Determine the (x, y) coordinate at the center of the cell enclosing the given text.  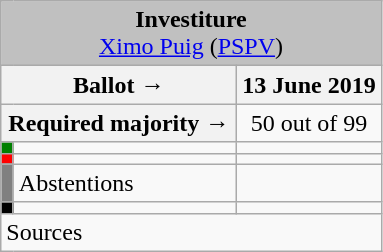
Sources (191, 232)
50 out of 99 (309, 123)
13 June 2019 (309, 85)
Required majority → (119, 123)
InvestitureXimo Puig (PSPV) (191, 34)
Abstentions (125, 183)
Ballot → (119, 85)
